Scan for the cell matching the given text and deliver its (x, y) coordinate at center. 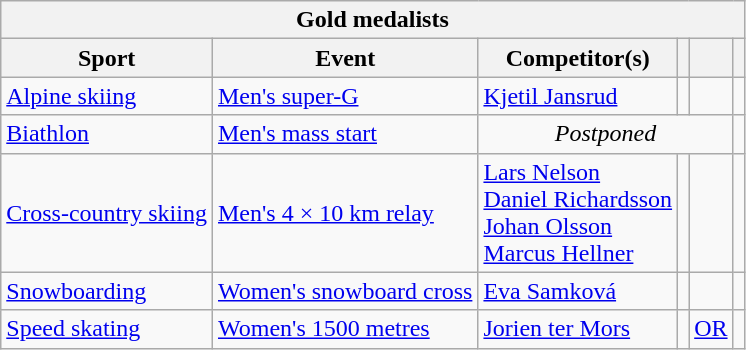
Jorien ter Mors (578, 329)
Men's mass start (344, 134)
Postponed (606, 134)
Cross-country skiing (107, 212)
Snowboarding (107, 291)
Women's snowboard cross (344, 291)
Women's 1500 metres (344, 329)
Gold medalists (372, 20)
Alpine skiing (107, 96)
Eva Samková (578, 291)
Sport (107, 58)
Competitor(s) (578, 58)
Men's 4 × 10 km relay (344, 212)
Speed skating (107, 329)
Event (344, 58)
Lars Nelson Daniel Richardsson Johan Olsson Marcus Hellner (578, 212)
Biathlon (107, 134)
Kjetil Jansrud (578, 96)
OR (711, 329)
Men's super-G (344, 96)
